Search for the cell housing the specified text and yield its [x, y] center coordinate. 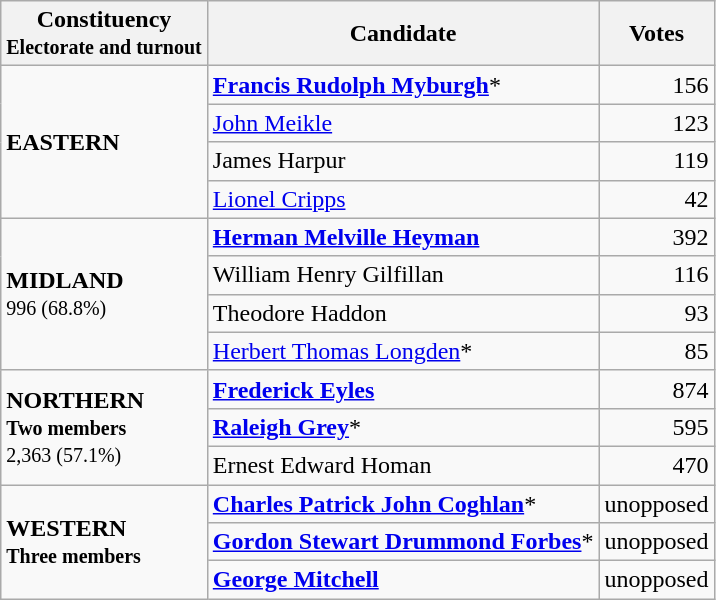
123 [656, 123]
George Mitchell [403, 580]
Francis Rudolph Myburgh* [403, 85]
James Harpur [403, 161]
Gordon Stewart Drummond Forbes* [403, 542]
116 [656, 275]
156 [656, 85]
85 [656, 351]
93 [656, 313]
874 [656, 389]
Theodore Haddon [403, 313]
595 [656, 427]
Candidate [403, 34]
392 [656, 237]
Votes [656, 34]
Ernest Edward Homan [403, 465]
Frederick Eyles [403, 389]
Lionel Cripps [403, 199]
470 [656, 465]
MIDLAND996 (68.8%) [104, 294]
ConstituencyElectorate and turnout [104, 34]
42 [656, 199]
119 [656, 161]
Charles Patrick John Coghlan* [403, 503]
WESTERNThree members [104, 541]
Raleigh Grey* [403, 427]
John Meikle [403, 123]
Herbert Thomas Longden* [403, 351]
William Henry Gilfillan [403, 275]
EASTERN [104, 142]
Herman Melville Heyman [403, 237]
NORTHERNTwo members2,363 (57.1%) [104, 427]
